Pinpoint the cell where the given text exists, returning its [x, y] midpoint coordinate. 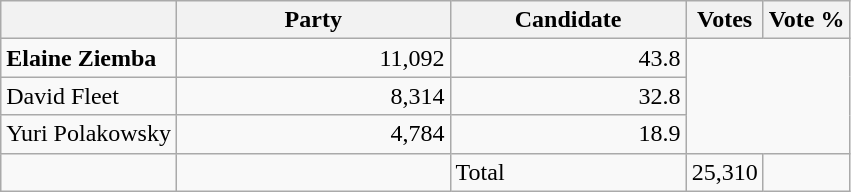
Votes [724, 20]
11,092 [313, 58]
8,314 [313, 96]
Yuri Polakowsky [89, 134]
18.9 [568, 134]
Elaine Ziemba [89, 58]
32.8 [568, 96]
25,310 [724, 172]
David Fleet [89, 96]
Vote % [806, 20]
Candidate [568, 20]
4,784 [313, 134]
43.8 [568, 58]
Total [568, 172]
Party [313, 20]
